Return [x, y] of the center of cell containing provided text 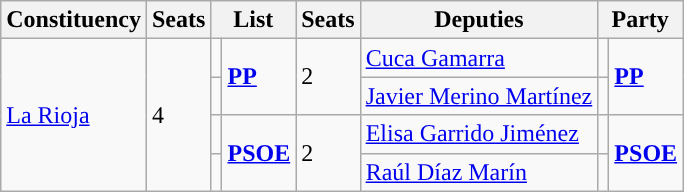
Party [640, 20]
La Rioja [74, 115]
4 [178, 115]
Raúl Díaz Marín [479, 172]
Deputies [479, 20]
List [254, 20]
Constituency [74, 20]
Elisa Garrido Jiménez [479, 134]
Javier Merino Martínez [479, 96]
Cuca Gamarra [479, 58]
